Search for the cell housing the specified text and yield its (X, Y) center coordinate. 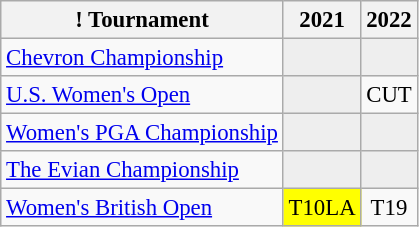
Women's PGA Championship (142, 133)
T10LA (322, 208)
2022 (389, 20)
Women's British Open (142, 208)
CUT (389, 95)
U.S. Women's Open (142, 95)
The Evian Championship (142, 170)
Chevron Championship (142, 58)
! Tournament (142, 20)
2021 (322, 20)
T19 (389, 208)
